For the text-containing cell, return its midpoint in [X, Y] coordinate format. 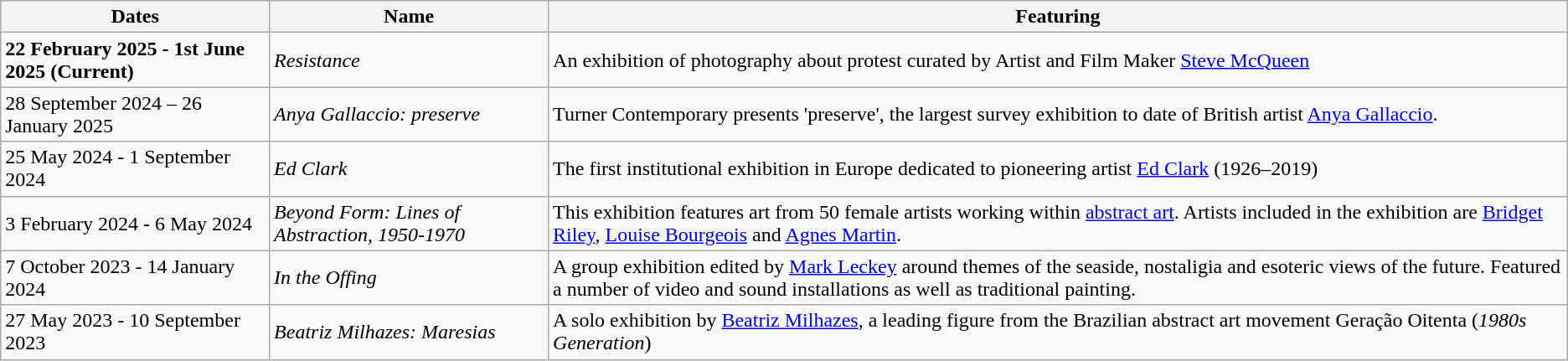
7 October 2023 - 14 January 2024 [136, 278]
A solo exhibition by Beatriz Milhazes, a leading figure from the Brazilian abstract art movement Geração Oitenta (1980s Generation) [1059, 332]
The first institutional exhibition in Europe dedicated to pioneering artist Ed Clark (1926–2019) [1059, 169]
An exhibition of photography about protest curated by Artist and Film Maker Steve McQueen [1059, 60]
Dates [136, 17]
Turner Contemporary presents 'preserve', the largest survey exhibition to date of British artist Anya Gallaccio. [1059, 114]
28 September 2024 – 26 January 2025 [136, 114]
25 May 2024 - 1 September 2024 [136, 169]
Ed Clark [409, 169]
27 May 2023 - 10 September 2023 [136, 332]
Beatriz Milhazes: Maresias [409, 332]
Resistance [409, 60]
In the Offing [409, 278]
22 February 2025 - 1st June 2025 (Current) [136, 60]
Name [409, 17]
Beyond Form: Lines of Abstraction, 1950-1970 [409, 223]
Anya Gallaccio: preserve [409, 114]
3 February 2024 - 6 May 2024 [136, 223]
Featuring [1059, 17]
